Capture the cell that displays the provided text and extract its (X, Y) central coordinate. 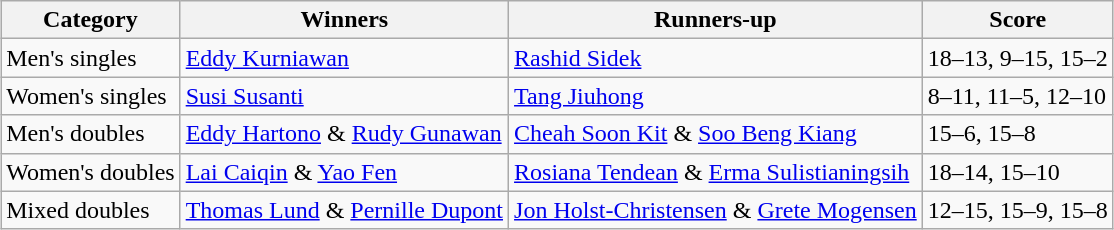
Men's singles (90, 58)
Thomas Lund & Pernille Dupont (344, 210)
Tang Jiuhong (716, 96)
8–11, 11–5, 12–10 (1018, 96)
Score (1018, 20)
Winners (344, 20)
Runners-up (716, 20)
Susi Susanti (344, 96)
Category (90, 20)
Eddy Kurniawan (344, 58)
18–14, 15–10 (1018, 172)
Women's singles (90, 96)
Rashid Sidek (716, 58)
Jon Holst-Christensen & Grete Mogensen (716, 210)
Women's doubles (90, 172)
15–6, 15–8 (1018, 134)
12–15, 15–9, 15–8 (1018, 210)
Eddy Hartono & Rudy Gunawan (344, 134)
18–13, 9–15, 15–2 (1018, 58)
Cheah Soon Kit & Soo Beng Kiang (716, 134)
Rosiana Tendean & Erma Sulistianingsih (716, 172)
Mixed doubles (90, 210)
Lai Caiqin & Yao Fen (344, 172)
Men's doubles (90, 134)
